Determine the (x, y) coordinate at the center of the cell enclosing the given text.  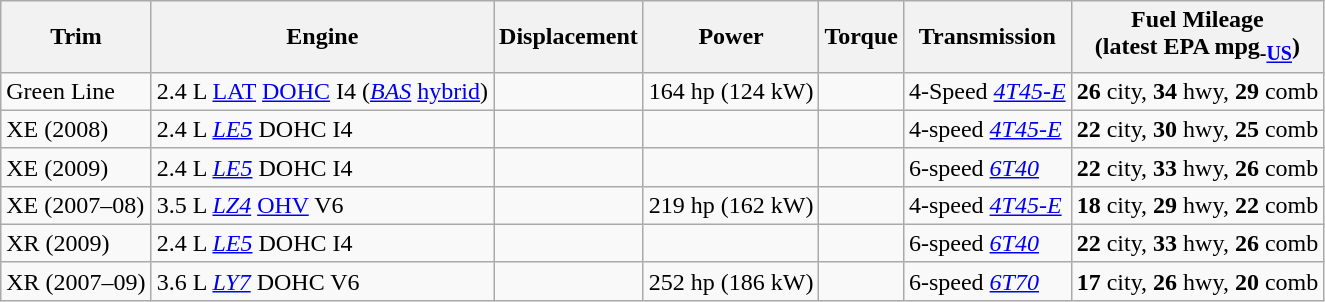
XE (2009) (76, 167)
XR (2009) (76, 243)
Displacement (569, 36)
252 hp (186 kW) (731, 281)
4-Speed 4T45-E (987, 91)
Torque (861, 36)
Fuel Mileage (latest EPA mpg-US) (1198, 36)
2.4 L LAT DOHC I4 (BAS hybrid) (322, 91)
3.6 L LY7 DOHC V6 (322, 281)
18 city, 29 hwy, 22 comb (1198, 205)
XR (2007–09) (76, 281)
17 city, 26 hwy, 20 comb (1198, 281)
6-speed 6T70 (987, 281)
3.5 L LZ4 OHV V6 (322, 205)
22 city, 30 hwy, 25 comb (1198, 129)
Trim (76, 36)
219 hp (162 kW) (731, 205)
Transmission (987, 36)
XE (2007–08) (76, 205)
164 hp (124 kW) (731, 91)
Green Line (76, 91)
26 city, 34 hwy, 29 comb (1198, 91)
Engine (322, 36)
Power (731, 36)
XE (2008) (76, 129)
